Provide the [X, Y] coordinate of the cell's center where the given text is located.  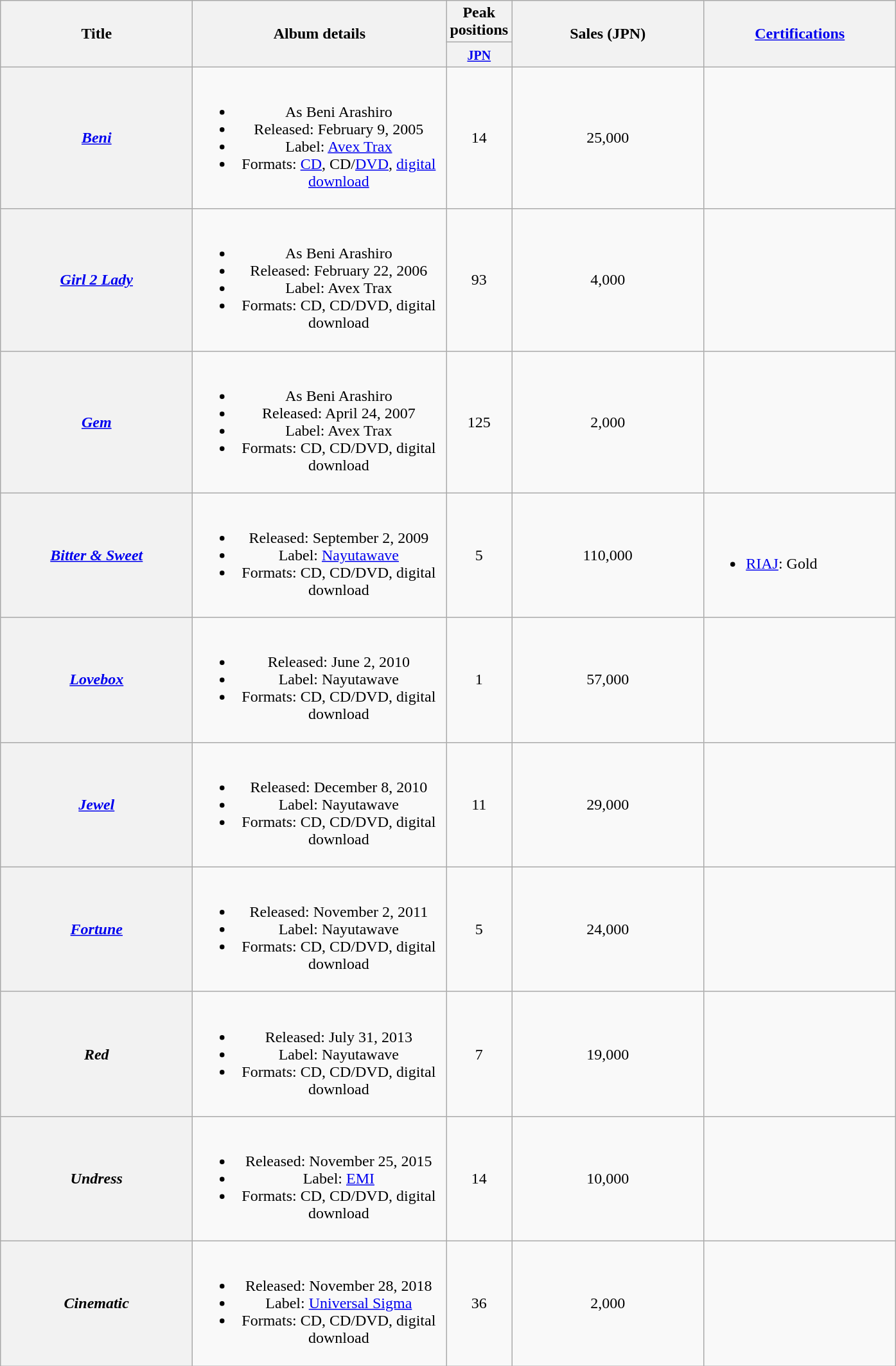
As Beni ArashiroReleased: April 24, 2007 Label: Avex TraxFormats: CD, CD/DVD, digital download [320, 421]
24,000 [608, 929]
11 [479, 804]
Released: July 31, 2013 Label: NayutawaveFormats: CD, CD/DVD, digital download [320, 1054]
JPN [479, 55]
93 [479, 280]
RIAJ: Gold [800, 555]
Red [96, 1054]
Released: November 25, 2015 Label: EMIFormats: CD, CD/DVD, digital download [320, 1178]
Beni [96, 137]
Released: November 28, 2018 Label: Universal SigmaFormats: CD, CD/DVD, digital download [320, 1303]
Album details [320, 33]
Girl 2 Lady [96, 280]
4,000 [608, 280]
Undress [96, 1178]
Certifications [800, 33]
25,000 [608, 137]
Title [96, 33]
Jewel [96, 804]
Cinematic [96, 1303]
7 [479, 1054]
Bitter & Sweet [96, 555]
Released: September 2, 2009 Label: NayutawaveFormats: CD, CD/DVD, digital download [320, 555]
Sales (JPN) [608, 33]
125 [479, 421]
Released: June 2, 2010 Label: NayutawaveFormats: CD, CD/DVD, digital download [320, 680]
29,000 [608, 804]
As Beni ArashiroReleased: February 22, 2006 Label: Avex TraxFormats: CD, CD/DVD, digital download [320, 280]
110,000 [608, 555]
19,000 [608, 1054]
Peak positions [479, 22]
1 [479, 680]
Released: December 8, 2010 Label: NayutawaveFormats: CD, CD/DVD, digital download [320, 804]
10,000 [608, 1178]
Gem [96, 421]
57,000 [608, 680]
As Beni ArashiroReleased: February 9, 2005 Label: Avex TraxFormats: CD, CD/DVD, digital download [320, 137]
36 [479, 1303]
Fortune [96, 929]
Released: November 2, 2011 Label: NayutawaveFormats: CD, CD/DVD, digital download [320, 929]
Lovebox [96, 680]
